Pinpoint the cell where the given text exists, returning its [x, y] midpoint coordinate. 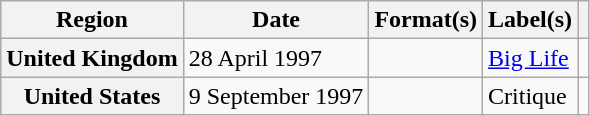
Critique [530, 96]
Date [276, 20]
United Kingdom [92, 58]
Format(s) [426, 20]
United States [92, 96]
28 April 1997 [276, 58]
Region [92, 20]
9 September 1997 [276, 96]
Big Life [530, 58]
Label(s) [530, 20]
